Return (x, y) of the center of cell containing provided text 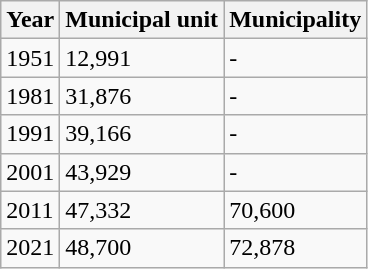
Municipality (296, 20)
43,929 (142, 172)
2021 (30, 248)
70,600 (296, 210)
Year (30, 20)
48,700 (142, 248)
39,166 (142, 134)
31,876 (142, 96)
Municipal unit (142, 20)
2001 (30, 172)
2011 (30, 210)
72,878 (296, 248)
1991 (30, 134)
12,991 (142, 58)
1981 (30, 96)
1951 (30, 58)
47,332 (142, 210)
